Provide the [x, y] coordinate of the cell's center where the given text is located.  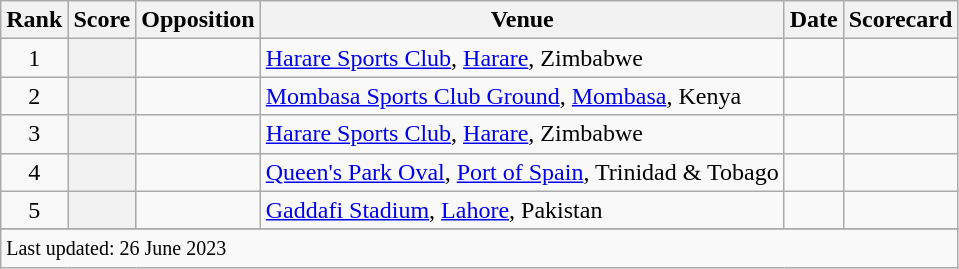
Gaddafi Stadium, Lahore, Pakistan [522, 210]
Last updated: 26 June 2023 [480, 248]
1 [34, 58]
5 [34, 210]
Score [102, 20]
Mombasa Sports Club Ground, Mombasa, Kenya [522, 96]
Rank [34, 20]
Venue [522, 20]
Opposition [198, 20]
Scorecard [900, 20]
3 [34, 134]
Queen's Park Oval, Port of Spain, Trinidad & Tobago [522, 172]
Date [814, 20]
4 [34, 172]
2 [34, 96]
